Detect which cell encompasses the target text, then output its [x, y] center coordinate. 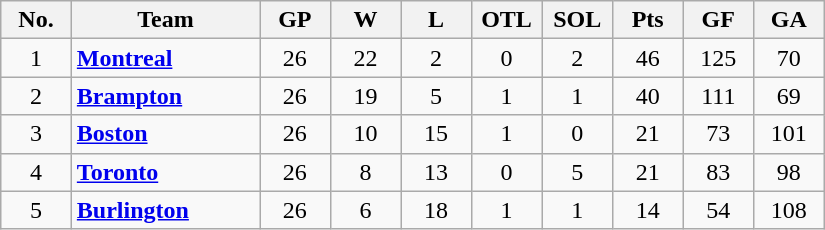
L [436, 20]
83 [718, 172]
GP [296, 20]
98 [790, 172]
3 [36, 134]
14 [648, 210]
W [366, 20]
70 [790, 58]
13 [436, 172]
101 [790, 134]
Team [165, 20]
73 [718, 134]
Burlington [165, 210]
Pts [648, 20]
Montreal [165, 58]
108 [790, 210]
GF [718, 20]
46 [648, 58]
No. [36, 20]
Boston [165, 134]
SOL [578, 20]
4 [36, 172]
6 [366, 210]
15 [436, 134]
8 [366, 172]
Brampton [165, 96]
111 [718, 96]
Toronto [165, 172]
69 [790, 96]
GA [790, 20]
19 [366, 96]
OTL [506, 20]
125 [718, 58]
54 [718, 210]
10 [366, 134]
40 [648, 96]
18 [436, 210]
22 [366, 58]
